Capture the cell that displays the provided text and extract its (x, y) central coordinate. 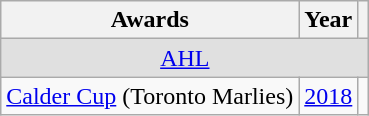
Awards (150, 20)
AHL (185, 58)
Calder Cup (Toronto Marlies) (150, 96)
Year (328, 20)
2018 (328, 96)
